Provide the (X, Y) coordinate of the cell's center where the given text is located.  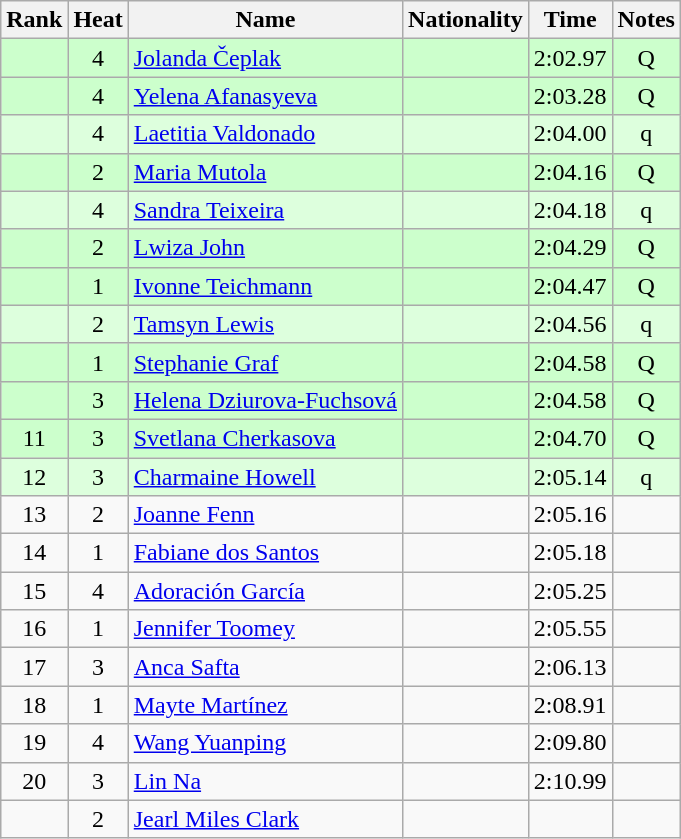
15 (34, 591)
14 (34, 553)
2:04.29 (570, 248)
2:05.25 (570, 591)
Lin Na (265, 781)
Jearl Miles Clark (265, 819)
2:04.18 (570, 210)
Stephanie Graf (265, 362)
Heat (98, 20)
Tamsyn Lewis (265, 324)
2:04.16 (570, 172)
2:04.56 (570, 324)
2:05.16 (570, 515)
2:10.99 (570, 781)
Notes (646, 20)
2:04.47 (570, 286)
18 (34, 705)
Adoración García (265, 591)
Mayte Martínez (265, 705)
Svetlana Cherkasova (265, 438)
Joanne Fenn (265, 515)
Sandra Teixeira (265, 210)
2:06.13 (570, 667)
Time (570, 20)
2:02.97 (570, 58)
Ivonne Teichmann (265, 286)
2:04.70 (570, 438)
Name (265, 20)
2:08.91 (570, 705)
17 (34, 667)
Helena Dziurova-Fuchsová (265, 400)
Maria Mutola (265, 172)
Charmaine Howell (265, 477)
2:05.18 (570, 553)
Nationality (466, 20)
16 (34, 629)
2:05.55 (570, 629)
Laetitia Valdonado (265, 134)
13 (34, 515)
2:04.00 (570, 134)
Jennifer Toomey (265, 629)
20 (34, 781)
Rank (34, 20)
2:03.28 (570, 96)
11 (34, 438)
Jolanda Čeplak (265, 58)
Wang Yuanping (265, 743)
Fabiane dos Santos (265, 553)
Anca Safta (265, 667)
2:05.14 (570, 477)
2:09.80 (570, 743)
Yelena Afanasyeva (265, 96)
Lwiza John (265, 248)
19 (34, 743)
12 (34, 477)
